Return (X, Y) of the center of cell containing provided text 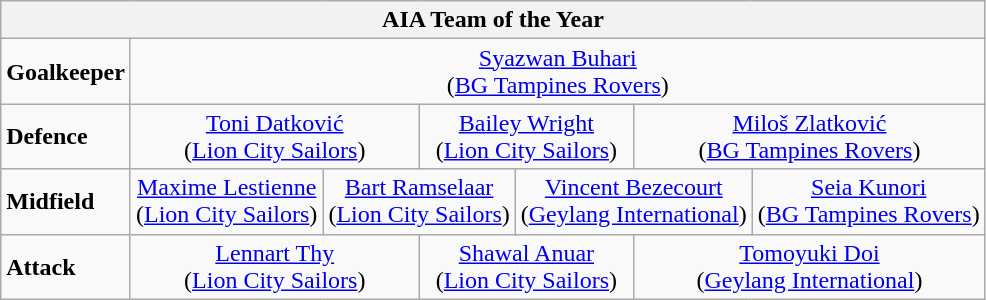
Shawal Anuar (Lion City Sailors) (526, 266)
Syazwan Buhari (BG Tampines Rovers) (558, 72)
Midfield (66, 202)
Vincent Bezecourt (Geylang International) (634, 202)
Goalkeeper (66, 72)
Maxime Lestienne (Lion City Sailors) (226, 202)
Toni Datković (Lion City Sailors) (274, 136)
Seia Kunori (BG Tampines Rovers) (868, 202)
AIA Team of the Year (493, 20)
Bart Ramselaar (Lion City Sailors) (419, 202)
Attack (66, 266)
Defence (66, 136)
Bailey Wright (Lion City Sailors) (526, 136)
Miloš Zlatković (BG Tampines Rovers) (810, 136)
Lennart Thy (Lion City Sailors) (274, 266)
Tomoyuki Doi (Geylang International) (810, 266)
